For the text-containing cell, return its midpoint in [X, Y] coordinate format. 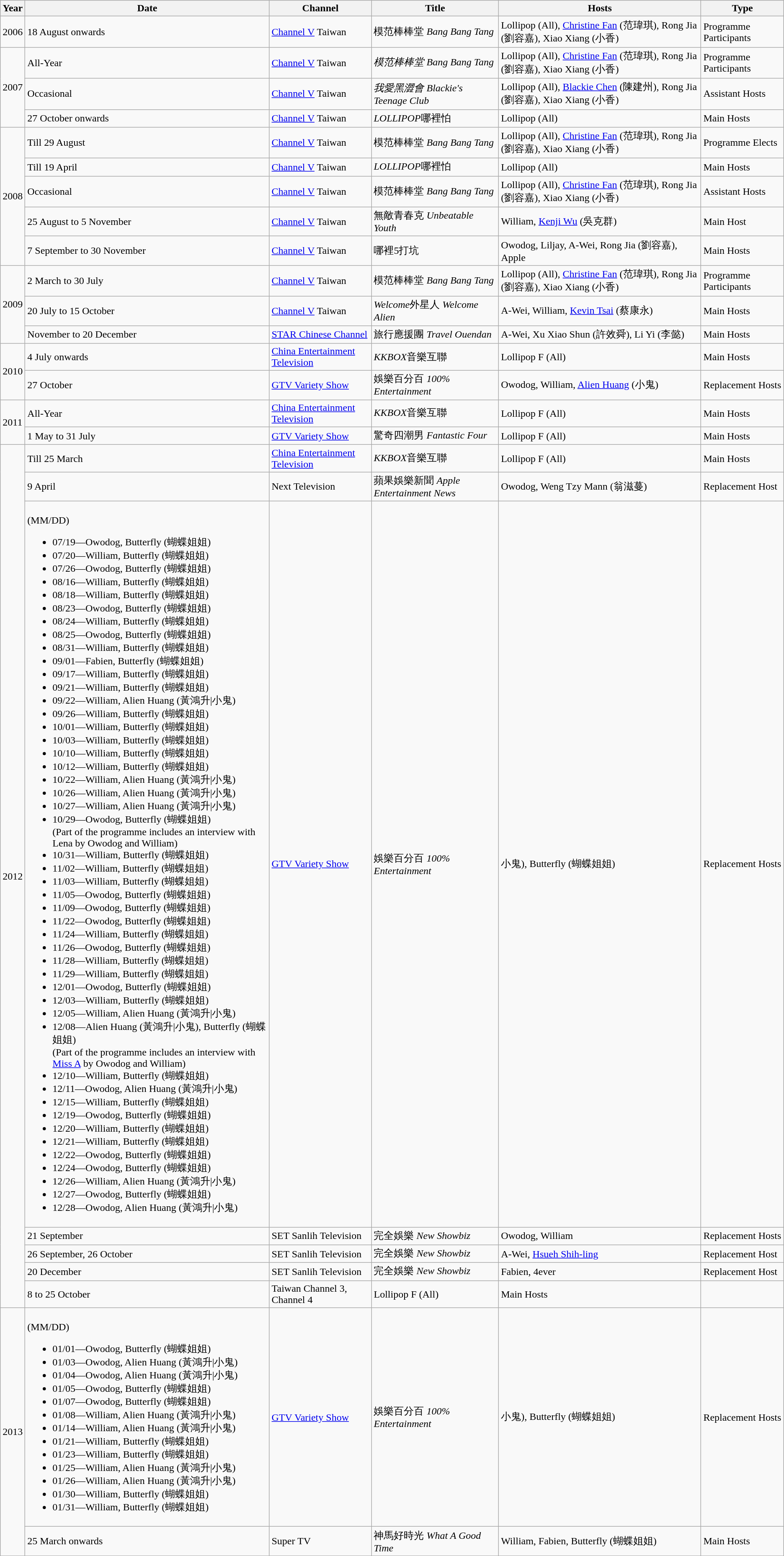
2008 [13, 196]
Owodog, William [600, 1236]
無敵青春克 Unbeatable Youth [435, 222]
旅行應援團 Travel Ouendan [435, 334]
Programme Elects [742, 143]
2011 [13, 422]
Till 19 April [147, 168]
A-Wei, William, Kevin Tsai (蔡康永) [600, 311]
27 October [147, 385]
Fabien, 4ever [600, 1272]
Lollipop (All), Blackie Chen (陳建州), Rong Jia (劉容嘉), Xiao Xiang (小香) [600, 94]
Title [435, 8]
Super TV [320, 1541]
25 March onwards [147, 1541]
William, Fabien, Butterfly (蝴蝶姐姐) [600, 1541]
Till 25 March [147, 458]
26 September, 26 October [147, 1254]
Owodog, Weng Tzy Mann (翁滋蔓) [600, 487]
21 September [147, 1236]
Owodog, Liljay, A-Wei, Rong Jia (劉容嘉), Apple [600, 251]
November to 20 December [147, 334]
2010 [13, 372]
20 December [147, 1272]
Till 29 August [147, 143]
Hosts [600, 8]
Type [742, 8]
哪裡5打坑 [435, 251]
27 October onwards [147, 118]
1 May to 31 July [147, 436]
2009 [13, 304]
9 April [147, 487]
2012 [13, 876]
2013 [13, 1432]
2006 [13, 32]
Date [147, 8]
Next Television [320, 487]
William, Kenji Wu (吳克群) [600, 222]
Year [13, 8]
Owodog, William, Alien Huang (小鬼) [600, 385]
2 March to 30 July [147, 281]
4 July onwards [147, 357]
2007 [13, 87]
8 to 25 October [147, 1294]
Main Host [742, 222]
STAR Chinese Channel [320, 334]
7 September to 30 November [147, 251]
A-Wei, Hsueh Shih-ling [600, 1254]
Channel [320, 8]
25 August to 5 November [147, 222]
驚奇四潮男 Fantastic Four [435, 436]
神馬好時光 What A Good Time [435, 1541]
18 August onwards [147, 32]
20 July to 15 October [147, 311]
Welcome外星人 Welcome Alien [435, 311]
A-Wei, Xu Xiao Shun (許效舜), Li Yi (李懿) [600, 334]
我愛黑澀會 Blackie's Teenage Club [435, 94]
Taiwan Channel 3, Channel 4 [320, 1294]
蘋果娛樂新聞 Apple Entertainment News [435, 487]
